Search for the cell housing the specified text and yield its [x, y] center coordinate. 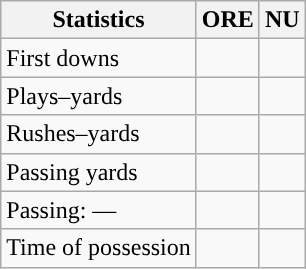
Plays–yards [99, 96]
Rushes–yards [99, 134]
Passing yards [99, 172]
NU [282, 20]
ORE [228, 20]
Passing: –– [99, 210]
Time of possession [99, 248]
First downs [99, 58]
Statistics [99, 20]
